From the cell containing the given text, extract its center point as [x, y] coordinate. 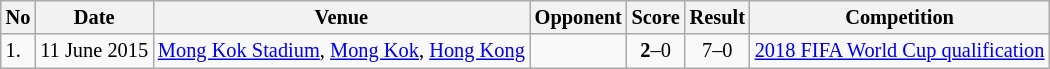
Opponent [578, 17]
11 June 2015 [94, 51]
1. [18, 51]
Mong Kok Stadium, Mong Kok, Hong Kong [342, 51]
2018 FIFA World Cup qualification [900, 51]
2–0 [656, 51]
Competition [900, 17]
Result [718, 17]
No [18, 17]
Score [656, 17]
Date [94, 17]
7–0 [718, 51]
Venue [342, 17]
